Output the (X, Y) coordinate of the center of the cell containing the given text.  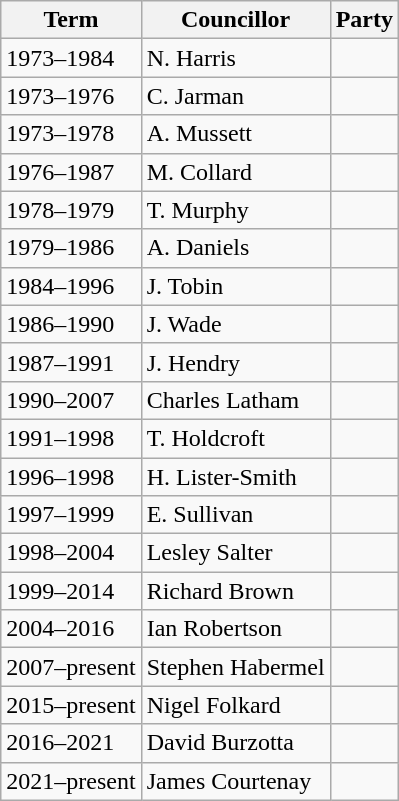
1991–1998 (71, 438)
J. Hendry (236, 362)
T. Murphy (236, 210)
1996–1998 (71, 477)
Party (364, 20)
1978–1979 (71, 210)
Term (71, 20)
A. Mussett (236, 134)
1979–1986 (71, 248)
2021–present (71, 781)
2004–2016 (71, 629)
J. Tobin (236, 286)
1999–2014 (71, 591)
M. Collard (236, 172)
E. Sullivan (236, 515)
2007–present (71, 667)
A. Daniels (236, 248)
1984–1996 (71, 286)
1976–1987 (71, 172)
David Burzotta (236, 743)
H. Lister-Smith (236, 477)
Lesley Salter (236, 553)
1987–1991 (71, 362)
1973–1976 (71, 96)
1997–1999 (71, 515)
Nigel Folkard (236, 705)
N. Harris (236, 58)
Councillor (236, 20)
Stephen Habermel (236, 667)
1973–1984 (71, 58)
2016–2021 (71, 743)
1986–1990 (71, 324)
Charles Latham (236, 400)
Ian Robertson (236, 629)
2015–present (71, 705)
1973–1978 (71, 134)
J. Wade (236, 324)
T. Holdcroft (236, 438)
C. Jarman (236, 96)
Richard Brown (236, 591)
1990–2007 (71, 400)
1998–2004 (71, 553)
James Courtenay (236, 781)
